Pinpoint the cell where the given text exists, returning its [x, y] midpoint coordinate. 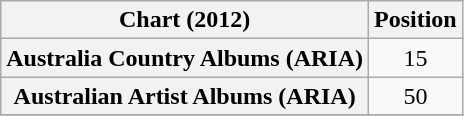
50 [416, 96]
15 [416, 58]
Australia Country Albums (ARIA) [185, 58]
Position [416, 20]
Australian Artist Albums (ARIA) [185, 96]
Chart (2012) [185, 20]
